For the text-containing cell, return its midpoint in [x, y] coordinate format. 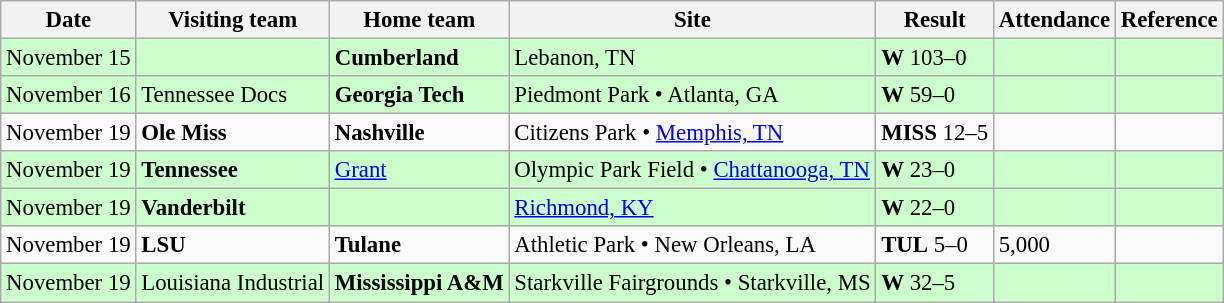
Louisiana Industrial [232, 283]
Tennessee Docs [232, 95]
Cumberland [419, 58]
Reference [1169, 20]
Home team [419, 20]
LSU [232, 245]
Date [68, 20]
Richmond, KY [692, 208]
Georgia Tech [419, 95]
Nashville [419, 133]
November 15 [68, 58]
Piedmont Park • Atlanta, GA [692, 95]
Result [935, 20]
Tennessee [232, 170]
W 59–0 [935, 95]
Mississippi A&M [419, 283]
Athletic Park • New Orleans, LA [692, 245]
Grant [419, 170]
W 23–0 [935, 170]
Visiting team [232, 20]
November 16 [68, 95]
Lebanon, TN [692, 58]
Olympic Park Field • Chattanooga, TN [692, 170]
W 22–0 [935, 208]
Attendance [1054, 20]
W 103–0 [935, 58]
MISS 12–5 [935, 133]
5,000 [1054, 245]
Tulane [419, 245]
Citizens Park • Memphis, TN [692, 133]
Ole Miss [232, 133]
Vanderbilt [232, 208]
W 32–5 [935, 283]
TUL 5–0 [935, 245]
Starkville Fairgrounds • Starkville, MS [692, 283]
Site [692, 20]
